Capture the cell that displays the provided text and extract its (x, y) central coordinate. 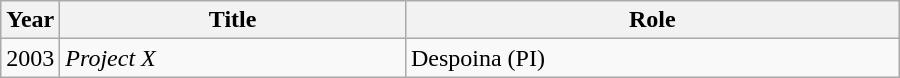
Role (652, 20)
Despoina (PI) (652, 58)
Year (30, 20)
2003 (30, 58)
Project X (233, 58)
Title (233, 20)
